Capture the cell that displays the provided text and extract its (X, Y) central coordinate. 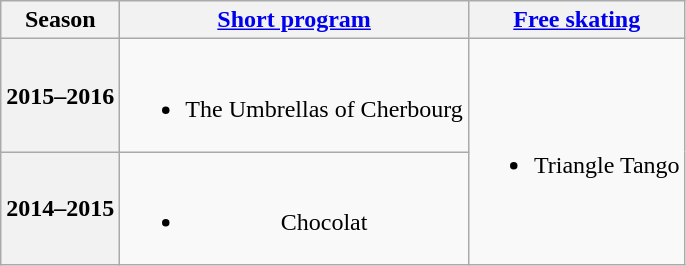
Short program (294, 20)
Chocolat (294, 208)
2015–2016 (60, 96)
2014–2015 (60, 208)
Free skating (576, 20)
The Umbrellas of Cherbourg (294, 96)
Season (60, 20)
Triangle Tango (576, 152)
